For the text-containing cell, return its midpoint in [x, y] coordinate format. 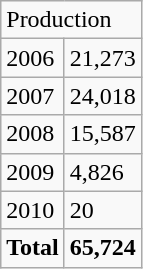
2010 [33, 210]
4,826 [102, 172]
21,273 [102, 58]
24,018 [102, 96]
15,587 [102, 134]
Total [33, 248]
2009 [33, 172]
Production [72, 20]
65,724 [102, 248]
2007 [33, 96]
20 [102, 210]
2008 [33, 134]
2006 [33, 58]
